Find where the given text appears and provide that cell's center as (x, y) coordinate. 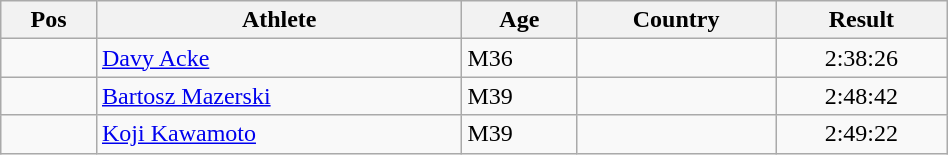
Athlete (278, 20)
M36 (520, 58)
2:49:22 (862, 134)
2:38:26 (862, 58)
Koji Kawamoto (278, 134)
Pos (49, 20)
2:48:42 (862, 96)
Davy Acke (278, 58)
Bartosz Mazerski (278, 96)
Result (862, 20)
Country (676, 20)
Age (520, 20)
